Extract the [x, y] coordinate from the center of the cell holding the provided text.  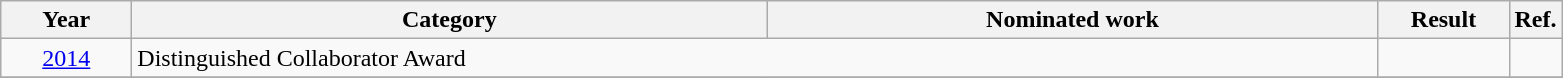
Category [450, 20]
Ref. [1536, 20]
2014 [66, 58]
Result [1444, 20]
Nominated work [1072, 20]
Year [66, 20]
Distinguished Collaborator Award [755, 58]
